Identify which cell holds the provided text, then report its [X, Y] central coordinate. 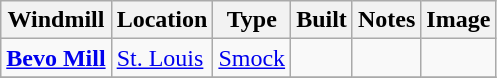
Image [458, 20]
Built [322, 20]
Windmill [56, 20]
Type [252, 20]
Smock [252, 58]
Notes [386, 20]
Location [162, 20]
Bevo Mill [56, 58]
St. Louis [162, 58]
